Extract the [x, y] coordinate from the center of the cell holding the provided text.  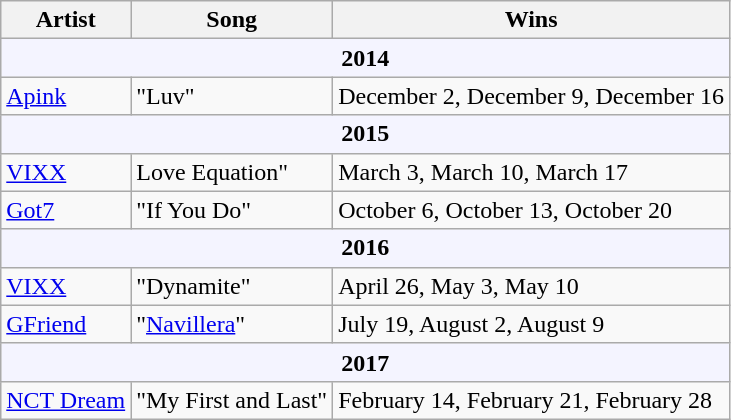
March 3, March 10, March 17 [532, 172]
April 26, May 3, May 10 [532, 286]
GFriend [66, 324]
NCT Dream [66, 400]
"Luv" [232, 96]
Wins [532, 20]
2016 [366, 248]
"If You Do" [232, 210]
Song [232, 20]
Love Equation" [232, 172]
2017 [366, 362]
February 14, February 21, February 28 [532, 400]
October 6, October 13, October 20 [532, 210]
"Dynamite" [232, 286]
July 19, August 2, August 9 [532, 324]
2014 [366, 58]
"My First and Last" [232, 400]
Artist [66, 20]
Apink [66, 96]
2015 [366, 134]
"Navillera" [232, 324]
December 2, December 9, December 16 [532, 96]
Got7 [66, 210]
